Scan for the cell matching the given text and deliver its [x, y] coordinate at center. 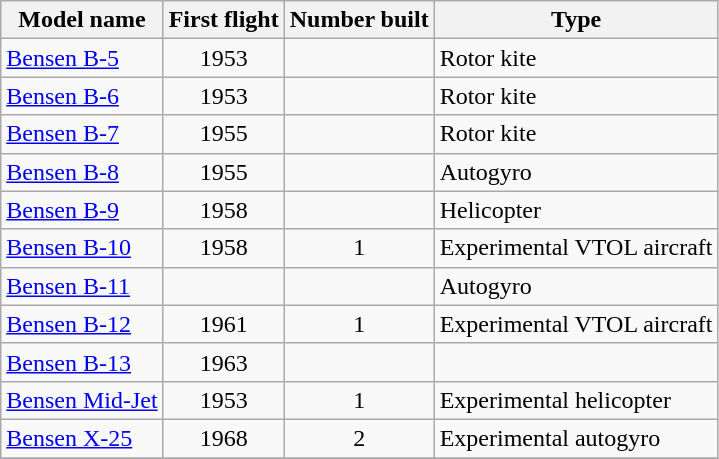
Bensen B-10 [82, 248]
2 [359, 438]
Bensen X-25 [82, 438]
Bensen B-5 [82, 58]
Bensen B-12 [82, 324]
First flight [224, 20]
1961 [224, 324]
Helicopter [576, 210]
Bensen B-6 [82, 96]
1963 [224, 362]
Experimental helicopter [576, 400]
Bensen B-13 [82, 362]
Experimental autogyro [576, 438]
Bensen B-7 [82, 134]
Bensen B-9 [82, 210]
Model name [82, 20]
Number built [359, 20]
1968 [224, 438]
Bensen Mid-Jet [82, 400]
Bensen B-8 [82, 172]
Bensen B-11 [82, 286]
Type [576, 20]
